From the cell containing the given text, extract its center point as (X, Y) coordinate. 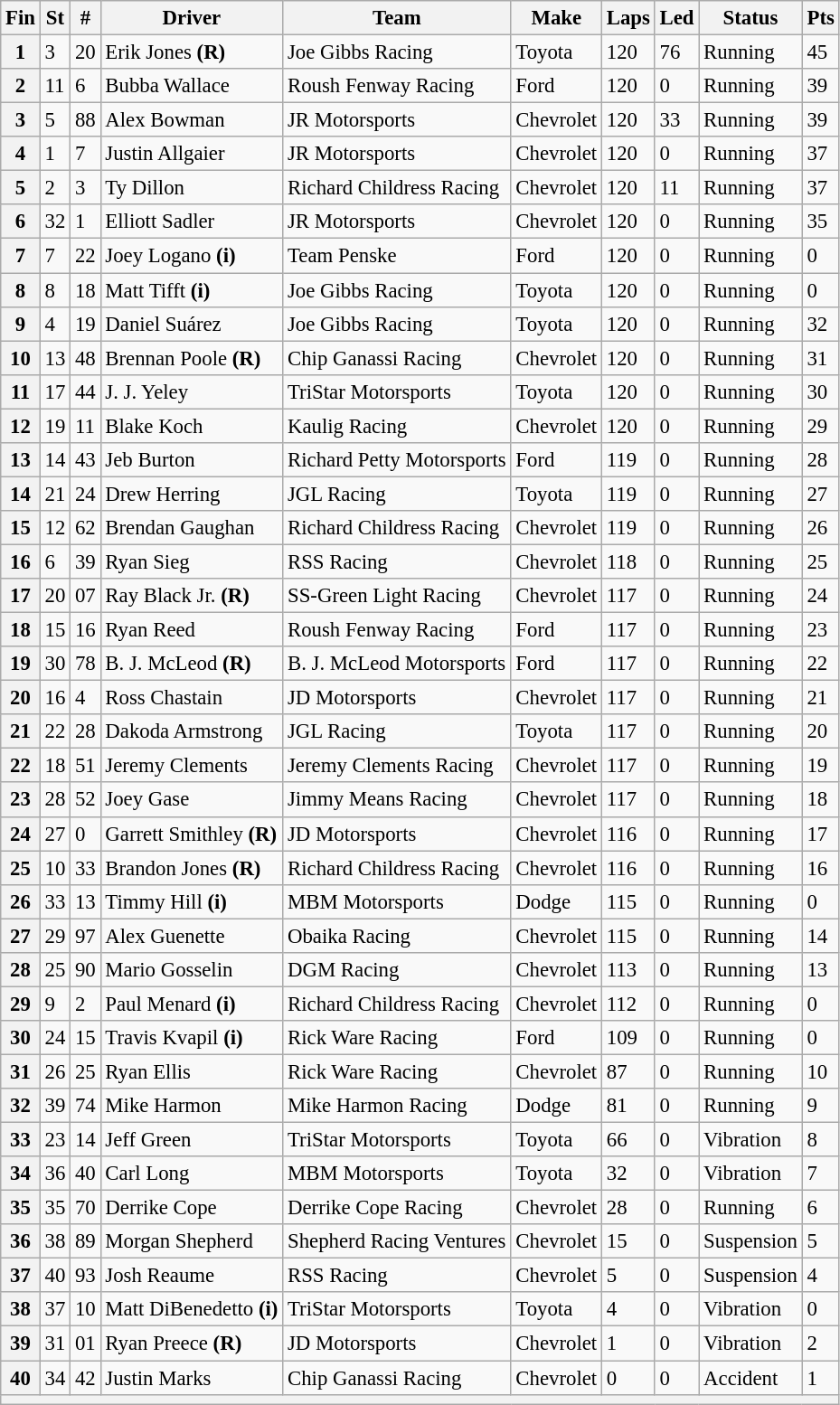
01 (85, 1344)
Jeremy Clements (192, 766)
Derrike Cope (192, 1208)
113 (628, 970)
51 (85, 766)
Jeff Green (192, 1140)
J. J. Yeley (192, 391)
Laps (628, 18)
Joey Logano (i) (192, 256)
B. J. McLeod (R) (192, 664)
Brennan Poole (R) (192, 358)
Ryan Preece (R) (192, 1344)
Garrett Smithley (R) (192, 834)
Matt Tifft (i) (192, 290)
Brendan Gaughan (192, 528)
Mario Gosselin (192, 970)
90 (85, 970)
Erik Jones (R) (192, 52)
Jeb Burton (192, 460)
Ray Black Jr. (R) (192, 596)
Shepherd Racing Ventures (397, 1241)
109 (628, 1038)
93 (85, 1276)
Obaika Racing (397, 936)
Derrike Cope Racing (397, 1208)
Drew Herring (192, 494)
42 (85, 1378)
Jeremy Clements Racing (397, 766)
Ryan Reed (192, 630)
88 (85, 120)
Matt DiBenedetto (i) (192, 1310)
97 (85, 936)
Paul Menard (i) (192, 1004)
Josh Reaume (192, 1276)
Daniel Suárez (192, 324)
74 (85, 1106)
Ryan Sieg (192, 561)
48 (85, 358)
Brandon Jones (R) (192, 868)
66 (628, 1140)
112 (628, 1004)
Bubba Wallace (192, 86)
Mike Harmon (192, 1106)
44 (85, 391)
Pts (821, 18)
Morgan Shepherd (192, 1241)
Alex Bowman (192, 120)
70 (85, 1208)
Team Penske (397, 256)
52 (85, 800)
Ross Chastain (192, 698)
Alex Guenette (192, 936)
Dakoda Armstrong (192, 731)
Mike Harmon Racing (397, 1106)
Team (397, 18)
89 (85, 1241)
Led (676, 18)
07 (85, 596)
Timmy Hill (i) (192, 901)
43 (85, 460)
SS-Green Light Racing (397, 596)
Kaulig Racing (397, 426)
Status (750, 18)
78 (85, 664)
Carl Long (192, 1174)
Travis Kvapil (i) (192, 1038)
118 (628, 561)
Justin Allgaier (192, 154)
Justin Marks (192, 1378)
81 (628, 1106)
# (85, 18)
Make (556, 18)
76 (676, 52)
Elliott Sadler (192, 222)
Driver (192, 18)
62 (85, 528)
Richard Petty Motorsports (397, 460)
St (54, 18)
Ty Dillon (192, 188)
Joey Gase (192, 800)
Accident (750, 1378)
Blake Koch (192, 426)
B. J. McLeod Motorsports (397, 664)
DGM Racing (397, 970)
87 (628, 1071)
Ryan Ellis (192, 1071)
45 (821, 52)
Fin (21, 18)
Jimmy Means Racing (397, 800)
